Return the [x, y] coordinate for the center point of the cell that contains the specified text.  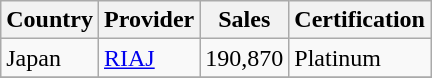
190,870 [244, 58]
Certification [360, 20]
Provider [148, 20]
Japan [50, 58]
Platinum [360, 58]
Country [50, 20]
Sales [244, 20]
RIAJ [148, 58]
